Scan for the cell matching the given text and deliver its (X, Y) coordinate at center. 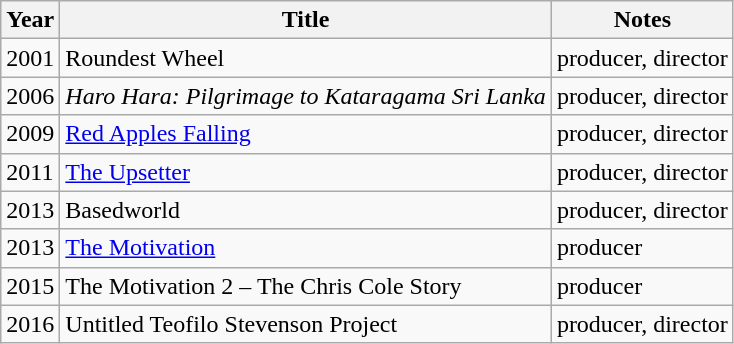
2016 (30, 324)
Year (30, 20)
Basedworld (306, 210)
2011 (30, 172)
2009 (30, 134)
The Motivation 2 – The Chris Cole Story (306, 286)
Notes (642, 20)
Red Apples Falling (306, 134)
2001 (30, 58)
2006 (30, 96)
Roundest Wheel (306, 58)
2015 (30, 286)
The Motivation (306, 248)
Title (306, 20)
Untitled Teofilo Stevenson Project (306, 324)
The Upsetter (306, 172)
Haro Hara: Pilgrimage to Kataragama Sri Lanka (306, 96)
